For the text-containing cell, return its midpoint in [x, y] coordinate format. 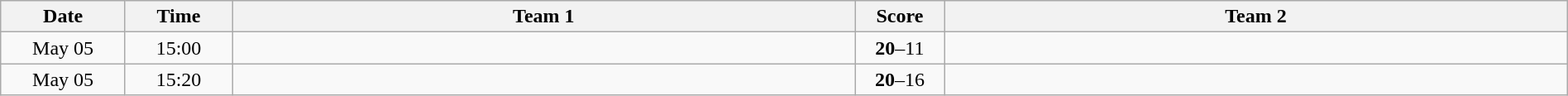
20–16 [900, 79]
Team 1 [544, 17]
Date [63, 17]
15:20 [179, 79]
Time [179, 17]
15:00 [179, 48]
Score [900, 17]
20–11 [900, 48]
Team 2 [1256, 17]
